Locate the cell with the specified text and output its (x, y) center coordinate. 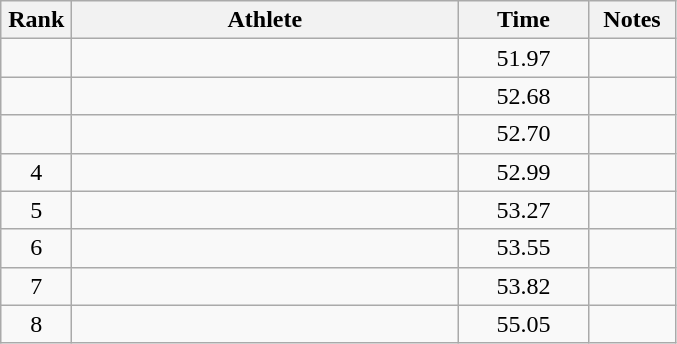
Athlete (265, 20)
8 (36, 324)
Time (524, 20)
52.70 (524, 134)
7 (36, 286)
4 (36, 172)
5 (36, 210)
53.27 (524, 210)
Rank (36, 20)
52.99 (524, 172)
53.55 (524, 248)
6 (36, 248)
52.68 (524, 96)
55.05 (524, 324)
51.97 (524, 58)
53.82 (524, 286)
Notes (632, 20)
